Output the [x, y] coordinate of the center of the cell containing the given text.  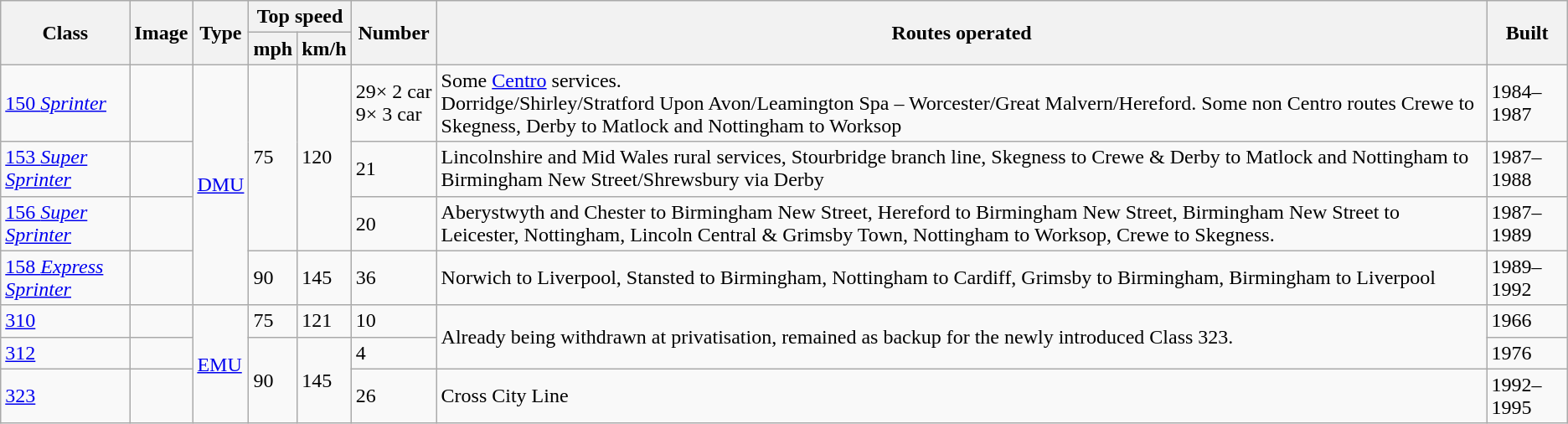
mph [273, 49]
km/h [324, 49]
1992–1995 [1527, 396]
1984–1987 [1527, 103]
1989–1992 [1527, 278]
1976 [1527, 353]
EMU [221, 364]
Already being withdrawn at privatisation, remained as backup for the newly introduced Class 323. [962, 337]
120 [324, 158]
158 Express Sprinter [65, 278]
Cross City Line [962, 396]
1966 [1527, 321]
26 [394, 396]
1987–1988 [1527, 169]
Norwich to Liverpool, Stansted to Birmingham, Nottingham to Cardiff, Grimsby to Birmingham, Birmingham to Liverpool [962, 278]
153 Super Sprinter [65, 169]
Image [161, 33]
36 [394, 278]
4 [394, 353]
DMU [221, 184]
310 [65, 321]
Top speed [300, 17]
150 Sprinter [65, 103]
323 [65, 396]
Built [1527, 33]
29× 2 car9× 3 car [394, 103]
20 [394, 223]
121 [324, 321]
10 [394, 321]
312 [65, 353]
Class [65, 33]
156 Super Sprinter [65, 223]
1987–1989 [1527, 223]
Routes operated [962, 33]
Type [221, 33]
Number [394, 33]
21 [394, 169]
